Search for the cell housing the specified text and yield its [X, Y] center coordinate. 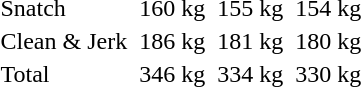
181 kg [250, 41]
186 kg [172, 41]
